Capture the cell that displays the provided text and extract its [x, y] central coordinate. 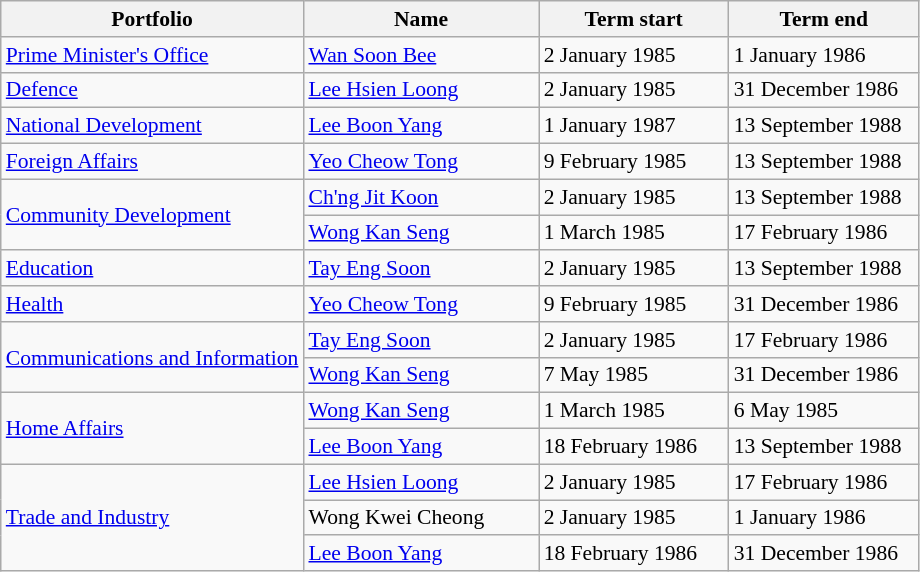
1 January 1987 [634, 126]
Term start [634, 19]
National Development [152, 126]
7 May 1985 [634, 375]
Wong Kwei Cheong [420, 518]
Trade and Industry [152, 518]
Defence [152, 90]
Community Development [152, 214]
Portfolio [152, 19]
Home Affairs [152, 428]
Ch'ng Jit Koon [420, 197]
Health [152, 304]
Foreign Affairs [152, 162]
Term end [824, 19]
Communications and Information [152, 358]
Prime Minister's Office [152, 55]
6 May 1985 [824, 411]
Education [152, 269]
Wan Soon Bee [420, 55]
Name [420, 19]
